Determine the [X, Y] coordinate at the center of the cell enclosing the given text.  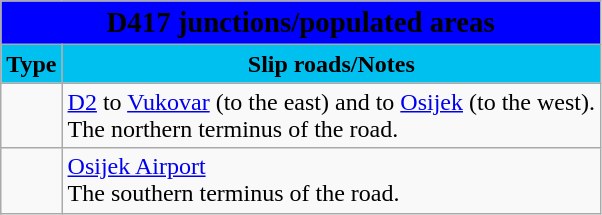
D417 junctions/populated areas [301, 23]
Slip roads/Notes [331, 64]
Type [32, 64]
Osijek AirportThe southern terminus of the road. [331, 180]
D2 to Vukovar (to the east) and to Osijek (to the west).The northern terminus of the road. [331, 116]
